Return the (X, Y) coordinate for the center point of the cell that contains the specified text.  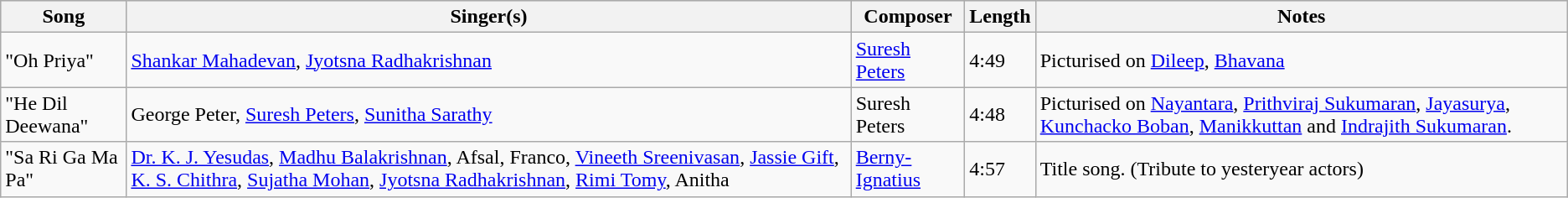
George Peter, Suresh Peters, Sunitha Sarathy (489, 114)
Length (1000, 17)
Picturised on Nayantara, Prithviraj Sukumaran, Jayasurya, Kunchacko Boban, Manikkuttan and Indrajith Sukumaran. (1302, 114)
4:49 (1000, 60)
Composer (908, 17)
"Oh Priya" (64, 60)
Picturised on Dileep, Bhavana (1302, 60)
"Sa Ri Ga Ma Pa" (64, 169)
Notes (1302, 17)
"He Dil Deewana" (64, 114)
4:48 (1000, 114)
Singer(s) (489, 17)
Berny-Ignatius (908, 169)
Title song. (Tribute to yesteryear actors) (1302, 169)
Shankar Mahadevan, Jyotsna Radhakrishnan (489, 60)
4:57 (1000, 169)
Song (64, 17)
